Return (X, Y) of the center of cell containing provided text 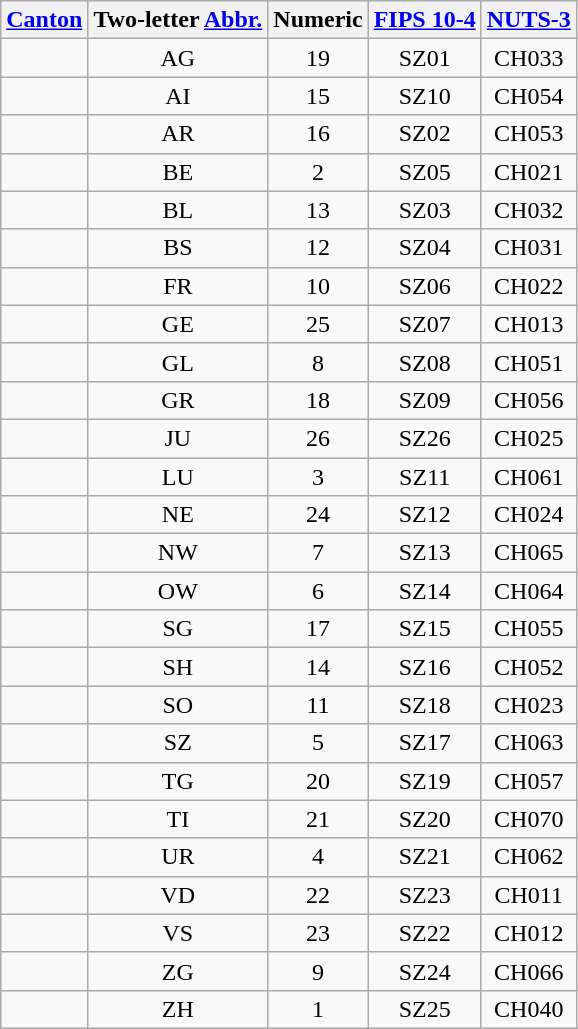
SZ (178, 743)
CH057 (528, 781)
SZ19 (424, 781)
SZ12 (424, 515)
VS (178, 933)
19 (318, 58)
CH025 (528, 438)
CH054 (528, 96)
CH055 (528, 629)
GR (178, 400)
21 (318, 819)
12 (318, 248)
CH021 (528, 172)
11 (318, 705)
17 (318, 629)
SZ05 (424, 172)
CH031 (528, 248)
NUTS-3 (528, 20)
GE (178, 324)
NE (178, 515)
10 (318, 286)
CH024 (528, 515)
13 (318, 210)
SG (178, 629)
CH040 (528, 1009)
SZ24 (424, 971)
NW (178, 553)
SZ10 (424, 96)
CH023 (528, 705)
CH065 (528, 553)
7 (318, 553)
SZ11 (424, 477)
CH032 (528, 210)
9 (318, 971)
GL (178, 362)
18 (318, 400)
CH052 (528, 667)
SZ22 (424, 933)
SZ09 (424, 400)
CH070 (528, 819)
SO (178, 705)
23 (318, 933)
BL (178, 210)
AR (178, 134)
Numeric (318, 20)
CH033 (528, 58)
SZ18 (424, 705)
JU (178, 438)
CH053 (528, 134)
Canton (44, 20)
SZ15 (424, 629)
BE (178, 172)
SZ04 (424, 248)
Two-letter Abbr. (178, 20)
CH011 (528, 895)
UR (178, 857)
3 (318, 477)
SZ06 (424, 286)
SZ01 (424, 58)
TI (178, 819)
26 (318, 438)
SZ14 (424, 591)
6 (318, 591)
22 (318, 895)
FIPS 10-4 (424, 20)
SZ08 (424, 362)
SZ02 (424, 134)
SZ23 (424, 895)
CH064 (528, 591)
FR (178, 286)
CH066 (528, 971)
CH056 (528, 400)
SZ03 (424, 210)
2 (318, 172)
VD (178, 895)
SZ21 (424, 857)
CH012 (528, 933)
SH (178, 667)
CH062 (528, 857)
15 (318, 96)
ZH (178, 1009)
LU (178, 477)
CH022 (528, 286)
TG (178, 781)
SZ26 (424, 438)
BS (178, 248)
16 (318, 134)
SZ17 (424, 743)
14 (318, 667)
8 (318, 362)
AI (178, 96)
CH051 (528, 362)
20 (318, 781)
SZ13 (424, 553)
CH013 (528, 324)
SZ25 (424, 1009)
24 (318, 515)
CH061 (528, 477)
OW (178, 591)
ZG (178, 971)
AG (178, 58)
SZ07 (424, 324)
CH063 (528, 743)
SZ20 (424, 819)
25 (318, 324)
SZ16 (424, 667)
1 (318, 1009)
4 (318, 857)
5 (318, 743)
